Provide the [X, Y] coordinate of the cell's center where the given text is located.  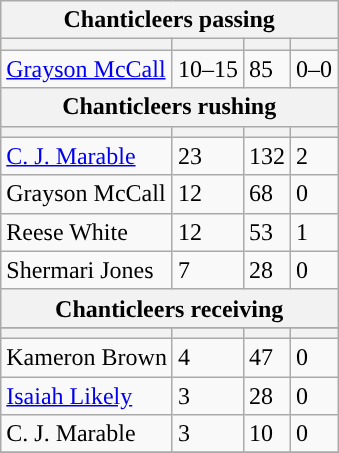
23 [208, 156]
68 [268, 194]
2 [314, 156]
85 [268, 69]
7 [208, 270]
10 [268, 434]
Chanticleers passing [170, 20]
Reese White [87, 232]
1 [314, 232]
Chanticleers rushing [170, 107]
53 [268, 232]
Chanticleers receiving [170, 308]
132 [268, 156]
47 [268, 357]
Isaiah Likely [87, 395]
0–0 [314, 69]
4 [208, 357]
10–15 [208, 69]
Kameron Brown [87, 357]
Shermari Jones [87, 270]
